Return the (X, Y) coordinate for the center point of the cell that contains the specified text.  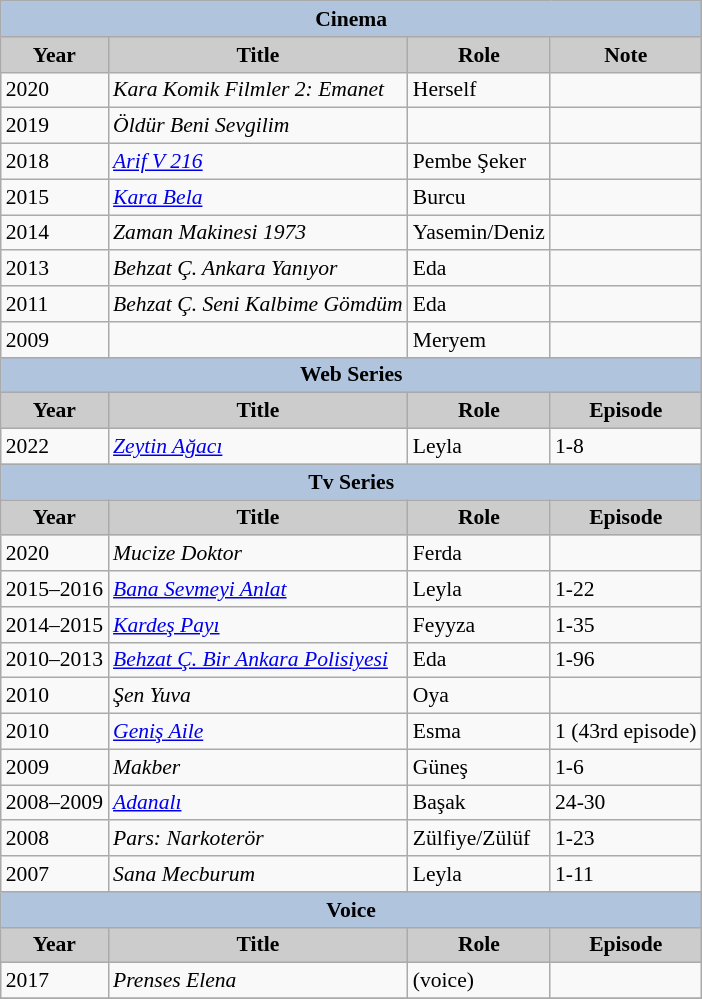
2008–2009 (54, 803)
Sana Mecburum (258, 874)
1-11 (626, 874)
24-30 (626, 803)
2014–2015 (54, 625)
Başak (479, 803)
Yasemin/Deniz (479, 233)
Zeytin Ağacı (258, 447)
Öldür Beni Sevgilim (258, 126)
Kara Bela (258, 197)
Zaman Makinesi 1973 (258, 233)
Arif V 216 (258, 162)
Behzat Ç. Seni Kalbime Gömdüm (258, 304)
Pembe Şeker (479, 162)
Behzat Ç. Bir Ankara Polisiyesi (258, 660)
Pars: Narkoterör (258, 839)
Esma (479, 732)
Web Series (352, 375)
2019 (54, 126)
1-22 (626, 589)
2010–2013 (54, 660)
(voice) (479, 981)
Ferda (479, 554)
Kardeş Payı (258, 625)
1-23 (626, 839)
Feyyza (479, 625)
Zülfiye/Zülüf (479, 839)
1-35 (626, 625)
Tv Series (352, 482)
1 (43rd episode) (626, 732)
Bana Sevmeyi Anlat (258, 589)
Kara Komik Filmler 2: Emanet (258, 90)
1-6 (626, 767)
2008 (54, 839)
1-96 (626, 660)
Makber (258, 767)
Herself (479, 90)
Prenses Elena (258, 981)
Mucize Doktor (258, 554)
2015 (54, 197)
2018 (54, 162)
1-8 (626, 447)
Note (626, 55)
Güneş (479, 767)
Cinema (352, 19)
Geniş Aile (258, 732)
2013 (54, 269)
2007 (54, 874)
2015–2016 (54, 589)
2022 (54, 447)
Burcu (479, 197)
2017 (54, 981)
Behzat Ç. Ankara Yanıyor (258, 269)
Meryem (479, 340)
Oya (479, 696)
Adanalı (258, 803)
Voice (352, 910)
2011 (54, 304)
Şen Yuva (258, 696)
2014 (54, 233)
